Return the [x, y] coordinate for the center point of the cell that contains the specified text.  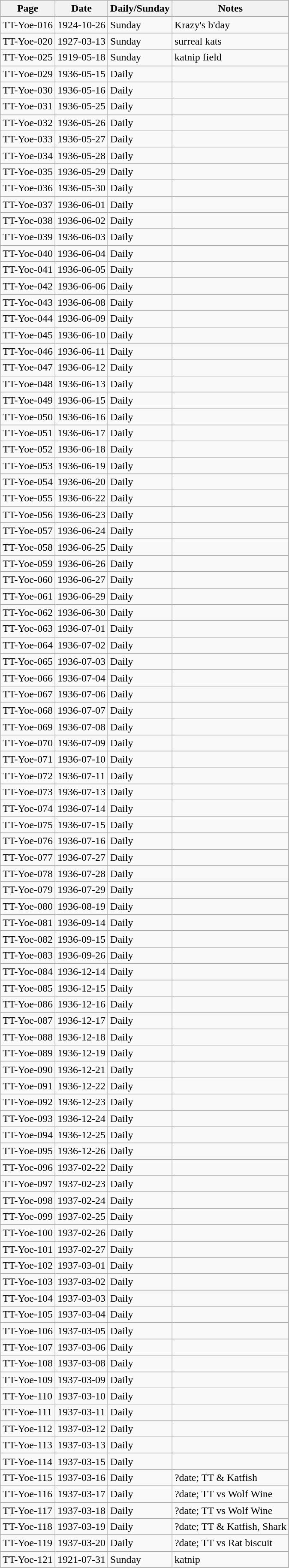
1937-03-19 [81, 1527]
1936-12-25 [81, 1135]
1936-06-24 [81, 531]
1919-05-18 [81, 57]
katnip field [230, 57]
1936-09-15 [81, 939]
TT-Yoe-118 [28, 1527]
1936-06-01 [81, 205]
TT-Yoe-016 [28, 25]
1937-03-06 [81, 1347]
1936-12-15 [81, 988]
TT-Yoe-071 [28, 760]
1936-06-05 [81, 270]
1937-03-02 [81, 1282]
1937-03-04 [81, 1315]
1936-07-13 [81, 792]
TT-Yoe-033 [28, 139]
TT-Yoe-103 [28, 1282]
1937-03-13 [81, 1445]
Daily/Sunday [140, 9]
1936-07-11 [81, 776]
1936-06-25 [81, 547]
TT-Yoe-057 [28, 531]
TT-Yoe-109 [28, 1380]
TT-Yoe-119 [28, 1543]
TT-Yoe-060 [28, 580]
TT-Yoe-052 [28, 449]
TT-Yoe-038 [28, 221]
TT-Yoe-049 [28, 400]
?date; TT & Katfish [230, 1478]
1936-09-14 [81, 923]
1937-03-20 [81, 1543]
1936-09-26 [81, 955]
TT-Yoe-110 [28, 1396]
1936-12-18 [81, 1037]
TT-Yoe-036 [28, 188]
1937-03-09 [81, 1380]
?date; TT & Katfish, Shark [230, 1527]
TT-Yoe-037 [28, 205]
TT-Yoe-112 [28, 1429]
TT-Yoe-046 [28, 351]
TT-Yoe-115 [28, 1478]
TT-Yoe-096 [28, 1167]
1924-10-26 [81, 25]
TT-Yoe-100 [28, 1233]
1936-05-29 [81, 172]
1937-03-10 [81, 1396]
TT-Yoe-061 [28, 596]
1936-12-23 [81, 1102]
1936-06-18 [81, 449]
1936-06-09 [81, 319]
1936-06-04 [81, 253]
1937-03-03 [81, 1298]
1927-03-13 [81, 41]
TT-Yoe-041 [28, 270]
TT-Yoe-099 [28, 1216]
TT-Yoe-034 [28, 155]
1936-12-21 [81, 1070]
1936-06-22 [81, 498]
1936-07-16 [81, 841]
TT-Yoe-035 [28, 172]
TT-Yoe-086 [28, 1004]
TT-Yoe-076 [28, 841]
TT-Yoe-039 [28, 237]
TT-Yoe-102 [28, 1266]
1937-03-12 [81, 1429]
TT-Yoe-031 [28, 106]
1936-06-13 [81, 384]
1937-03-11 [81, 1412]
1936-07-01 [81, 629]
TT-Yoe-084 [28, 971]
TT-Yoe-069 [28, 727]
1937-02-22 [81, 1167]
TT-Yoe-080 [28, 906]
1937-03-01 [81, 1266]
1936-05-16 [81, 90]
TT-Yoe-087 [28, 1021]
1936-07-07 [81, 710]
TT-Yoe-075 [28, 825]
1937-03-15 [81, 1461]
1936-12-22 [81, 1086]
1936-06-11 [81, 351]
TT-Yoe-062 [28, 612]
TT-Yoe-083 [28, 955]
1937-02-25 [81, 1216]
1936-06-08 [81, 302]
TT-Yoe-085 [28, 988]
TT-Yoe-094 [28, 1135]
1936-12-19 [81, 1053]
1936-06-30 [81, 612]
1937-02-24 [81, 1200]
TT-Yoe-064 [28, 645]
1936-06-02 [81, 221]
TT-Yoe-113 [28, 1445]
1937-03-08 [81, 1363]
1936-07-28 [81, 874]
1936-06-16 [81, 416]
TT-Yoe-040 [28, 253]
TT-Yoe-045 [28, 335]
TT-Yoe-066 [28, 678]
TT-Yoe-121 [28, 1559]
TT-Yoe-098 [28, 1200]
TT-Yoe-025 [28, 57]
1936-06-20 [81, 482]
1937-03-05 [81, 1331]
1936-05-27 [81, 139]
1936-06-12 [81, 368]
TT-Yoe-079 [28, 890]
1937-02-23 [81, 1184]
TT-Yoe-078 [28, 874]
TT-Yoe-093 [28, 1119]
TT-Yoe-108 [28, 1363]
1936-06-23 [81, 515]
TT-Yoe-088 [28, 1037]
TT-Yoe-050 [28, 416]
1936-12-24 [81, 1119]
1936-06-19 [81, 465]
1936-08-19 [81, 906]
1936-06-10 [81, 335]
TT-Yoe-104 [28, 1298]
TT-Yoe-077 [28, 857]
Page [28, 9]
1936-12-26 [81, 1151]
1936-07-04 [81, 678]
TT-Yoe-043 [28, 302]
TT-Yoe-047 [28, 368]
TT-Yoe-116 [28, 1494]
1936-06-17 [81, 433]
TT-Yoe-063 [28, 629]
TT-Yoe-090 [28, 1070]
?date; TT vs Rat biscuit [230, 1543]
Krazy's b'day [230, 25]
TT-Yoe-106 [28, 1331]
1936-07-10 [81, 760]
TT-Yoe-089 [28, 1053]
TT-Yoe-065 [28, 661]
TT-Yoe-051 [28, 433]
TT-Yoe-068 [28, 710]
katnip [230, 1559]
TT-Yoe-111 [28, 1412]
TT-Yoe-105 [28, 1315]
TT-Yoe-081 [28, 923]
1936-07-29 [81, 890]
TT-Yoe-042 [28, 286]
1936-07-27 [81, 857]
TT-Yoe-032 [28, 123]
1936-12-16 [81, 1004]
1936-06-15 [81, 400]
Notes [230, 9]
TT-Yoe-074 [28, 808]
1936-07-03 [81, 661]
TT-Yoe-095 [28, 1151]
TT-Yoe-059 [28, 564]
TT-Yoe-053 [28, 465]
1936-05-30 [81, 188]
TT-Yoe-067 [28, 694]
1936-06-06 [81, 286]
1936-06-29 [81, 596]
1937-02-26 [81, 1233]
TT-Yoe-055 [28, 498]
1936-05-15 [81, 74]
1936-05-28 [81, 155]
TT-Yoe-048 [28, 384]
1936-07-08 [81, 727]
surreal kats [230, 41]
1937-03-16 [81, 1478]
TT-Yoe-056 [28, 515]
1936-07-09 [81, 743]
TT-Yoe-101 [28, 1249]
1936-12-17 [81, 1021]
1936-06-03 [81, 237]
TT-Yoe-117 [28, 1510]
TT-Yoe-097 [28, 1184]
TT-Yoe-044 [28, 319]
TT-Yoe-107 [28, 1347]
TT-Yoe-029 [28, 74]
TT-Yoe-072 [28, 776]
TT-Yoe-114 [28, 1461]
TT-Yoe-058 [28, 547]
1936-07-15 [81, 825]
1936-12-14 [81, 971]
TT-Yoe-030 [28, 90]
TT-Yoe-082 [28, 939]
1936-06-27 [81, 580]
1937-02-27 [81, 1249]
1937-03-18 [81, 1510]
1936-07-02 [81, 645]
1937-03-17 [81, 1494]
TT-Yoe-091 [28, 1086]
1936-06-26 [81, 564]
1936-07-06 [81, 694]
1936-05-25 [81, 106]
1921-07-31 [81, 1559]
TT-Yoe-092 [28, 1102]
TT-Yoe-020 [28, 41]
TT-Yoe-073 [28, 792]
1936-05-26 [81, 123]
TT-Yoe-054 [28, 482]
Date [81, 9]
1936-07-14 [81, 808]
TT-Yoe-070 [28, 743]
